From the cell containing the given text, extract its center point as (X, Y) coordinate. 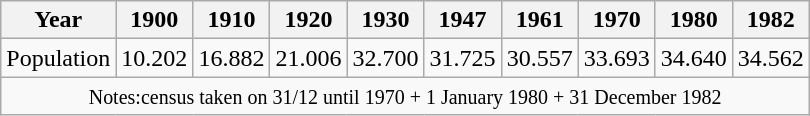
Population (58, 58)
1970 (616, 20)
30.557 (540, 58)
1930 (386, 20)
10.202 (154, 58)
1982 (770, 20)
1920 (308, 20)
33.693 (616, 58)
1980 (694, 20)
1961 (540, 20)
34.640 (694, 58)
31.725 (462, 58)
Notes:census taken on 31/12 until 1970 + 1 January 1980 + 31 December 1982 (406, 96)
1900 (154, 20)
34.562 (770, 58)
1910 (232, 20)
32.700 (386, 58)
1947 (462, 20)
21.006 (308, 58)
Year (58, 20)
16.882 (232, 58)
